Output the (x, y) coordinate of the center of the cell containing the given text.  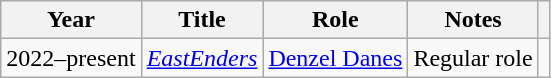
Notes (473, 20)
Title (202, 20)
2022–present (71, 58)
EastEnders (202, 58)
Regular role (473, 58)
Year (71, 20)
Role (336, 20)
Denzel Danes (336, 58)
